Provide the (x, y) coordinate of the cell's center where the given text is located.  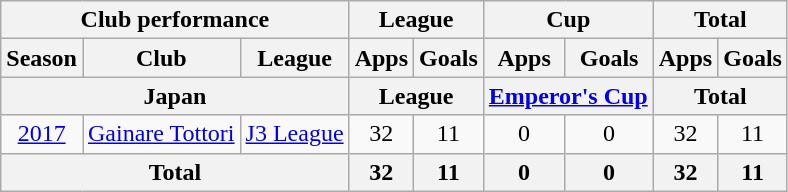
Emperor's Cup (568, 96)
Japan (175, 96)
J3 League (294, 134)
Season (42, 58)
Gainare Tottori (161, 134)
2017 (42, 134)
Club performance (175, 20)
Club (161, 58)
Cup (568, 20)
